Search for the cell housing the specified text and yield its (x, y) center coordinate. 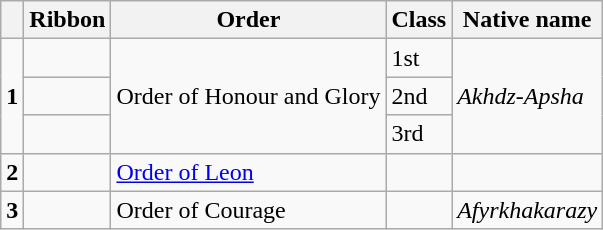
Order of Courage (248, 210)
Class (419, 20)
Order of Leon (248, 172)
1 (12, 96)
3 (12, 210)
2nd (419, 96)
Afyrkhakarazy (528, 210)
Order (248, 20)
1st (419, 58)
3rd (419, 134)
Native name (528, 20)
Ribbon (68, 20)
Akhdz-Apsha (528, 96)
2 (12, 172)
Order of Honour and Glory (248, 96)
